Capture the cell that displays the provided text and extract its [x, y] central coordinate. 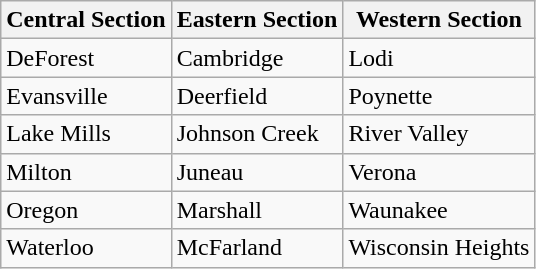
River Valley [439, 134]
Evansville [86, 96]
Wisconsin Heights [439, 248]
Johnson Creek [257, 134]
Milton [86, 172]
Oregon [86, 210]
Central Section [86, 20]
Deerfield [257, 96]
Waunakee [439, 210]
Cambridge [257, 58]
Western Section [439, 20]
McFarland [257, 248]
Lodi [439, 58]
Juneau [257, 172]
DeForest [86, 58]
Verona [439, 172]
Marshall [257, 210]
Lake Mills [86, 134]
Waterloo [86, 248]
Poynette [439, 96]
Eastern Section [257, 20]
